Detect which cell encompasses the target text, then output its [X, Y] center coordinate. 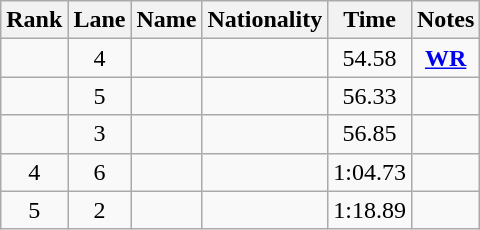
Nationality [265, 20]
1:18.89 [370, 210]
Name [166, 20]
Lane [100, 20]
Time [370, 20]
3 [100, 134]
1:04.73 [370, 172]
Rank [34, 20]
2 [100, 210]
56.85 [370, 134]
WR [445, 58]
6 [100, 172]
56.33 [370, 96]
Notes [445, 20]
54.58 [370, 58]
